Output the (X, Y) coordinate of the center of the cell containing the given text.  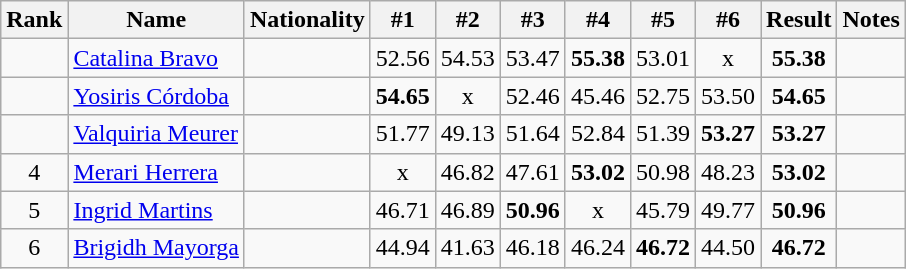
46.89 (468, 210)
49.13 (468, 134)
Rank (34, 20)
Nationality (307, 20)
6 (34, 248)
51.64 (532, 134)
48.23 (728, 172)
46.18 (532, 248)
45.46 (598, 96)
Catalina Bravo (156, 58)
53.01 (662, 58)
5 (34, 210)
50.98 (662, 172)
#6 (728, 20)
54.53 (468, 58)
47.61 (532, 172)
#5 (662, 20)
53.50 (728, 96)
44.94 (402, 248)
Name (156, 20)
Ingrid Martins (156, 210)
Valquiria Meurer (156, 134)
51.77 (402, 134)
#4 (598, 20)
#3 (532, 20)
Notes (871, 20)
45.79 (662, 210)
52.46 (532, 96)
#1 (402, 20)
46.82 (468, 172)
#2 (468, 20)
Merari Herrera (156, 172)
4 (34, 172)
46.24 (598, 248)
53.47 (532, 58)
49.77 (728, 210)
52.75 (662, 96)
41.63 (468, 248)
51.39 (662, 134)
Yosiris Córdoba (156, 96)
46.71 (402, 210)
Result (799, 20)
44.50 (728, 248)
Brigidh Mayorga (156, 248)
52.84 (598, 134)
52.56 (402, 58)
